Identify which cell holds the provided text, then report its (x, y) central coordinate. 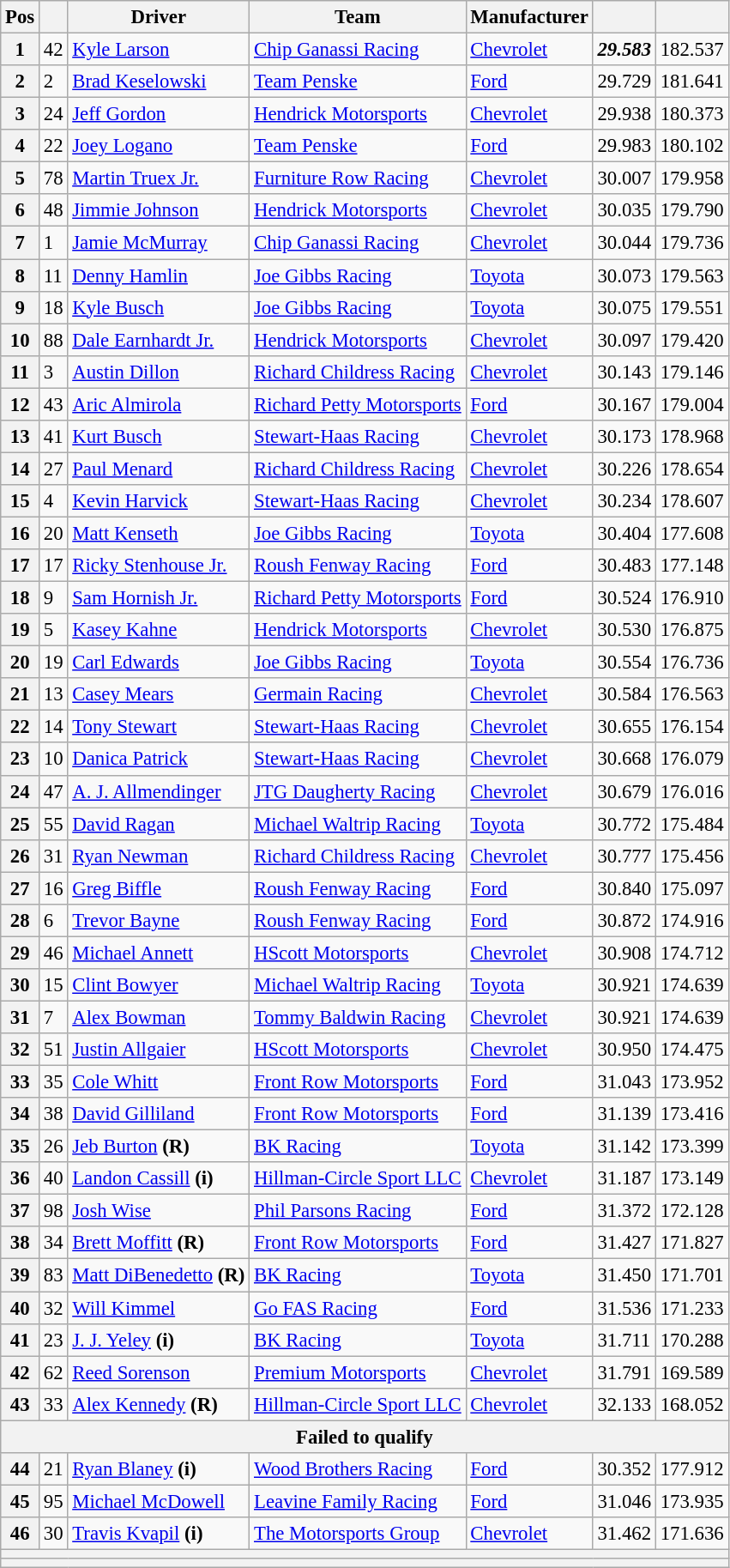
Jimmie Johnson (159, 210)
29.583 (624, 50)
The Motorsports Group (358, 1534)
31.046 (624, 1501)
Driver (159, 17)
173.416 (691, 1114)
Josh Wise (159, 1211)
Danica Patrick (159, 760)
Jamie McMurray (159, 243)
171.827 (691, 1244)
Michael McDowell (159, 1501)
174.475 (691, 1050)
Kyle Larson (159, 50)
Trevor Bayne (159, 921)
30.352 (624, 1469)
179.146 (691, 372)
Ryan Blaney (i) (159, 1469)
171.233 (691, 1308)
Kurt Busch (159, 437)
30.668 (624, 760)
177.148 (691, 566)
Clint Bowyer (159, 985)
Dale Earnhardt Jr. (159, 340)
29.983 (624, 146)
179.551 (691, 307)
178.654 (691, 469)
30.772 (624, 824)
Manufacturer (529, 17)
176.736 (691, 663)
30.554 (624, 663)
David Ragan (159, 824)
31.139 (624, 1114)
172.128 (691, 1211)
Carl Edwards (159, 663)
98 (53, 1211)
Matt Kenseth (159, 533)
Paul Menard (159, 469)
JTG Daugherty Racing (358, 791)
Travis Kvapil (i) (159, 1534)
176.910 (691, 598)
179.004 (691, 404)
Kyle Busch (159, 307)
30.044 (624, 243)
180.373 (691, 114)
30.007 (624, 179)
Kevin Harvick (159, 501)
171.636 (691, 1534)
55 (53, 824)
29.729 (624, 82)
174.916 (691, 921)
Pos (21, 17)
37 (21, 1211)
44 (21, 1469)
Jeff Gordon (159, 114)
Landon Cassill (i) (159, 1178)
29.938 (624, 114)
Justin Allgaier (159, 1050)
30.908 (624, 953)
30.655 (624, 727)
Wood Brothers Racing (358, 1469)
175.484 (691, 824)
176.563 (691, 694)
Austin Dillon (159, 372)
30.404 (624, 533)
Germain Racing (358, 694)
31.142 (624, 1147)
30.143 (624, 372)
Joey Logano (159, 146)
39 (21, 1275)
168.052 (691, 1404)
Go FAS Racing (358, 1308)
30.840 (624, 888)
31.791 (624, 1372)
169.589 (691, 1372)
31.187 (624, 1178)
30.950 (624, 1050)
Leavine Family Racing (358, 1501)
30.584 (624, 694)
Will Kimmel (159, 1308)
31.043 (624, 1082)
Failed to qualify (365, 1437)
30.226 (624, 469)
Greg Biffle (159, 888)
177.608 (691, 533)
47 (53, 791)
181.641 (691, 82)
25 (21, 824)
30.483 (624, 566)
171.701 (691, 1275)
Reed Sorenson (159, 1372)
176.875 (691, 630)
Cole Whitt (159, 1082)
83 (53, 1275)
30.075 (624, 307)
179.790 (691, 210)
173.399 (691, 1147)
179.736 (691, 243)
8 (21, 275)
31.462 (624, 1534)
30.073 (624, 275)
179.958 (691, 179)
31.427 (624, 1244)
88 (53, 340)
Matt DiBenedetto (R) (159, 1275)
31.372 (624, 1211)
32.133 (624, 1404)
30.173 (624, 437)
Phil Parsons Racing (358, 1211)
62 (53, 1372)
Kasey Kahne (159, 630)
Michael Annett (159, 953)
30.234 (624, 501)
175.456 (691, 856)
Furniture Row Racing (358, 179)
175.097 (691, 888)
Ryan Newman (159, 856)
30.167 (624, 404)
Martin Truex Jr. (159, 179)
36 (21, 1178)
31.536 (624, 1308)
30.777 (624, 856)
31.711 (624, 1340)
Aric Almirola (159, 404)
Casey Mears (159, 694)
Alex Bowman (159, 1017)
95 (53, 1501)
30.679 (624, 791)
Team (358, 17)
176.016 (691, 791)
Tommy Baldwin Racing (358, 1017)
Denny Hamlin (159, 275)
179.563 (691, 275)
173.149 (691, 1178)
30.097 (624, 340)
30.035 (624, 210)
182.537 (691, 50)
45 (21, 1501)
David Gilliland (159, 1114)
48 (53, 210)
Premium Motorsports (358, 1372)
174.712 (691, 953)
Sam Hornish Jr. (159, 598)
Brett Moffitt (R) (159, 1244)
30.524 (624, 598)
28 (21, 921)
78 (53, 179)
180.102 (691, 146)
170.288 (691, 1340)
176.079 (691, 760)
29 (21, 953)
Ricky Stenhouse Jr. (159, 566)
177.912 (691, 1469)
12 (21, 404)
179.420 (691, 340)
30.530 (624, 630)
178.968 (691, 437)
176.154 (691, 727)
173.952 (691, 1082)
Alex Kennedy (R) (159, 1404)
178.607 (691, 501)
51 (53, 1050)
J. J. Yeley (i) (159, 1340)
Brad Keselowski (159, 82)
31.450 (624, 1275)
Jeb Burton (R) (159, 1147)
173.935 (691, 1501)
Tony Stewart (159, 727)
A. J. Allmendinger (159, 791)
30.872 (624, 921)
